Identify which cell holds the provided text, then report its (x, y) central coordinate. 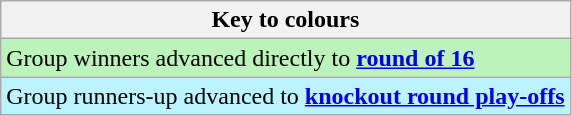
Group runners-up advanced to knockout round play-offs (286, 96)
Key to colours (286, 20)
Group winners advanced directly to round of 16 (286, 58)
